Find where the given text appears and provide that cell's center as [X, Y] coordinate. 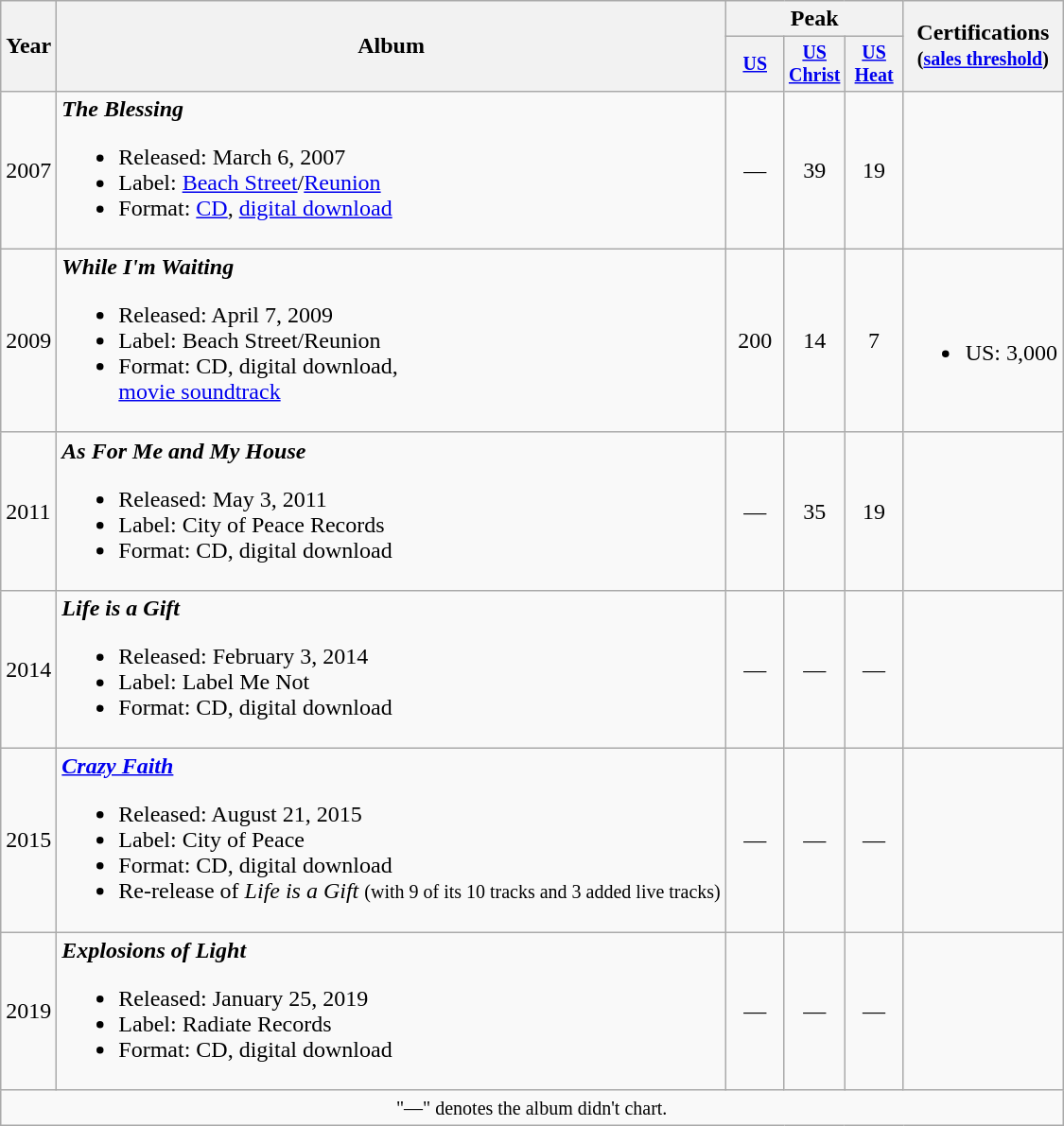
Peak [814, 19]
2007 [28, 170]
Life is a GiftReleased: February 3, 2014Label: Label Me NotFormat: CD, digital download [392, 669]
2015 [28, 840]
7 [874, 340]
200 [755, 340]
While I'm WaitingReleased: April 7, 2009Label: Beach Street/ReunionFormat: CD, digital download,movie soundtrack [392, 340]
2014 [28, 669]
The BlessingReleased: March 6, 2007Label: Beach Street/ReunionFormat: CD, digital download [392, 170]
2011 [28, 511]
2019 [28, 1012]
As For Me and My HouseReleased: May 3, 2011Label: City of Peace RecordsFormat: CD, digital download [392, 511]
35 [814, 511]
Year [28, 46]
Album [392, 46]
USChrist [814, 64]
Certifications(sales threshold) [983, 46]
US: 3,000 [983, 340]
"—" denotes the album didn't chart. [532, 1108]
39 [814, 170]
USHeat [874, 64]
US [755, 64]
Explosions of LightReleased: January 25, 2019Label: Radiate RecordsFormat: CD, digital download [392, 1012]
14 [814, 340]
2009 [28, 340]
